Find where the given text appears and provide that cell's center as [X, Y] coordinate. 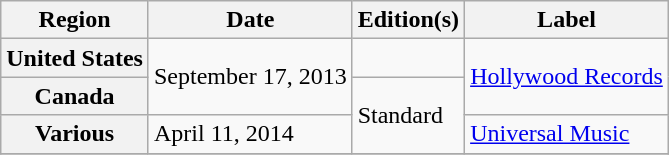
Edition(s) [408, 20]
Region [75, 20]
April 11, 2014 [250, 134]
Universal Music [567, 134]
Canada [75, 96]
Various [75, 134]
United States [75, 58]
Standard [408, 115]
September 17, 2013 [250, 77]
Date [250, 20]
Hollywood Records [567, 77]
Label [567, 20]
